From the cell containing the given text, extract its center point as [X, Y] coordinate. 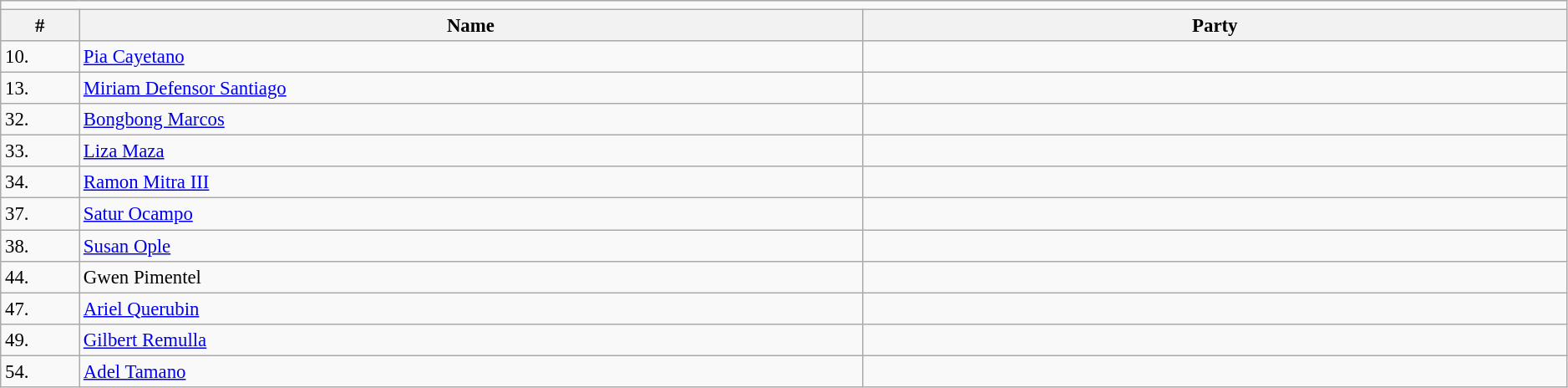
49. [40, 339]
47. [40, 309]
Liza Maza [471, 151]
# [40, 26]
Satur Ocampo [471, 214]
38. [40, 246]
Ramon Mitra III [471, 183]
10. [40, 57]
Miriam Defensor Santiago [471, 89]
Gilbert Remulla [471, 339]
37. [40, 214]
13. [40, 89]
Ariel Querubin [471, 309]
Pia Cayetano [471, 57]
54. [40, 371]
Susan Ople [471, 246]
Gwen Pimentel [471, 277]
Adel Tamano [471, 371]
32. [40, 120]
Party [1215, 26]
34. [40, 183]
33. [40, 151]
Bongbong Marcos [471, 120]
44. [40, 277]
Name [471, 26]
